Locate the cell with the specified text and output its (X, Y) center coordinate. 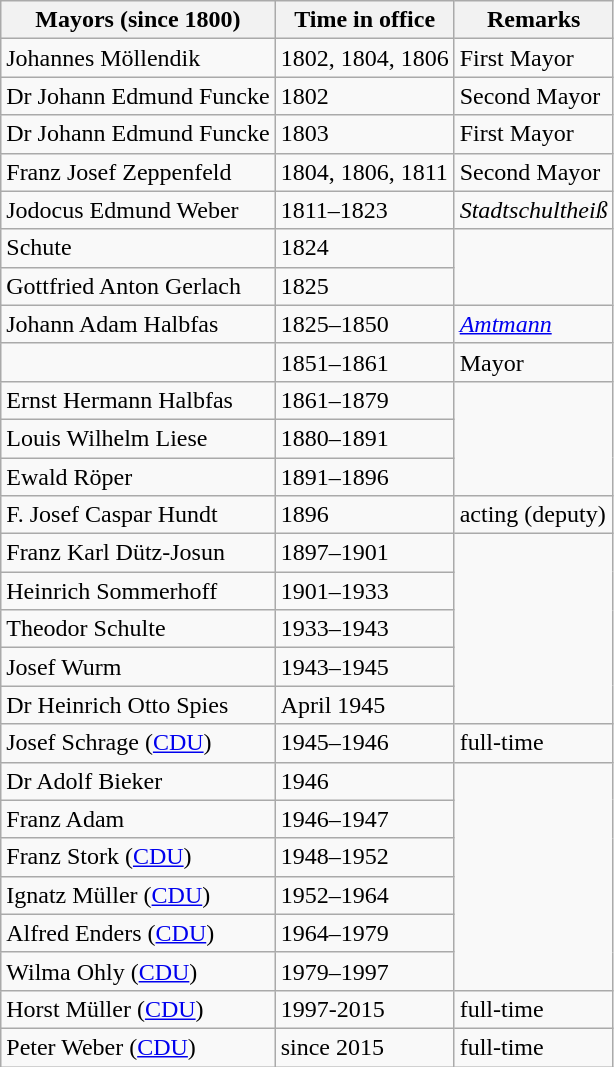
1896 (364, 515)
Alfred Enders (CDU) (138, 933)
Dr Heinrich Otto Spies (138, 705)
1946–1947 (364, 819)
1979–1997 (364, 971)
Franz Adam (138, 819)
Louis Wilhelm Liese (138, 438)
1825–1850 (364, 324)
Heinrich Sommerhoff (138, 591)
1811–1823 (364, 210)
Amtmann (534, 324)
Ernst Hermann Halbfas (138, 400)
1946 (364, 781)
1802, 1804, 1806 (364, 58)
Mayor (534, 362)
1851–1861 (364, 362)
Schute (138, 248)
1803 (364, 134)
1804, 1806, 1811 (364, 172)
acting (deputy) (534, 515)
1825 (364, 286)
1933–1943 (364, 629)
Stadtschultheiß (534, 210)
Theodor Schulte (138, 629)
Wilma Ohly (CDU) (138, 971)
1945–1946 (364, 743)
Remarks (534, 20)
1861–1879 (364, 400)
1952–1964 (364, 895)
Mayors (since 1800) (138, 20)
Ignatz Müller (CDU) (138, 895)
Time in office (364, 20)
Dr Adolf Bieker (138, 781)
Franz Karl Dütz-Josun (138, 553)
1802 (364, 96)
Franz Josef Zeppenfeld (138, 172)
1824 (364, 248)
F. Josef Caspar Hundt (138, 515)
1897–1901 (364, 553)
Gottfried Anton Gerlach (138, 286)
1964–1979 (364, 933)
Johannes Möllendik (138, 58)
Franz Stork (CDU) (138, 857)
1901–1933 (364, 591)
1880–1891 (364, 438)
1997-2015 (364, 1009)
Johann Adam Halbfas (138, 324)
Peter Weber (CDU) (138, 1047)
1943–1945 (364, 667)
1948–1952 (364, 857)
Ewald Röper (138, 477)
1891–1896 (364, 477)
Horst Müller (CDU) (138, 1009)
Josef Wurm (138, 667)
Jodocus Edmund Weber (138, 210)
Josef Schrage (CDU) (138, 743)
April 1945 (364, 705)
since 2015 (364, 1047)
